Return [x, y] of the center of cell containing provided text 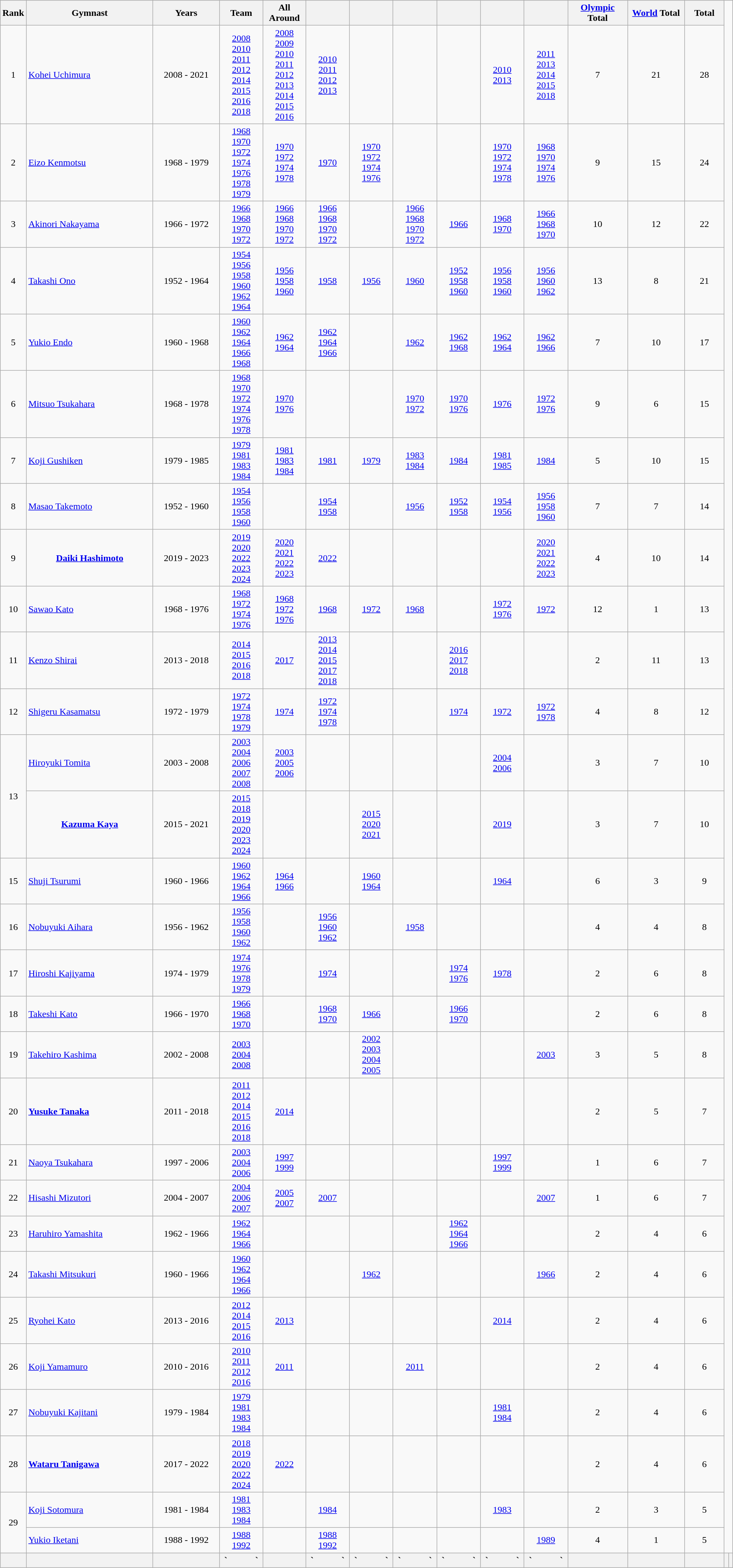
2003 2004 2006 2007 2008 [241, 763]
Eizo Kenmotsu [90, 162]
1956 1958 1960 1962 [241, 927]
1966 1970 [459, 1014]
Total [704, 13]
2003 2004 2006 [241, 1162]
Daiki Hashimoto [90, 558]
1968 1970 1974 1976 [546, 162]
1972 1978 [546, 711]
2015 2018 2019 2020 2023 2024 [241, 824]
Takehiro Kashima [90, 1055]
Kazuma Kaya [90, 824]
Koji Sotomura [90, 1510]
2019 - 2023 [186, 558]
All Around [284, 13]
2010 2013 [503, 75]
1968 - 1976 [186, 609]
Years [186, 13]
1968 1972 1974 1976 [241, 609]
2015 2020 2021 [371, 824]
2004 2006 [503, 763]
Hiroshi Kajiyama [90, 973]
1970 [328, 162]
1962 - 1966 [186, 1234]
Olympic Total [598, 13]
Koji Gushiken [90, 460]
1960 1964 [371, 881]
1968 1970 1972 1974 1976 1978 [241, 404]
1976 [503, 404]
1960 1962 1964 1966 1968 [241, 342]
Team [241, 13]
1981 - 1984 [186, 1510]
19 [13, 1055]
2013 - 2016 [186, 1320]
2017 [284, 660]
1997 - 2006 [186, 1162]
Haruhiro Yamashita [90, 1234]
1964 [503, 881]
Kohei Uchimura [90, 75]
2019 2020 2022 2023 2024 [241, 558]
1954 1956 [503, 507]
2018 2019 2020 2022 2024 [241, 1464]
2003 2004 2008 [241, 1055]
2002 2003 2004 2005 [371, 1055]
1968 - 1979 [186, 162]
Wataru Tanigawa [90, 1464]
Takeshi Kato [90, 1014]
1970 1972 [415, 404]
1968 - 1978 [186, 404]
1979 [371, 460]
29 [13, 1523]
1978 [503, 973]
2008 2010 2011 2012 2014 2015 2016 2018 [241, 75]
1952 1958 1960 [459, 281]
2003 2005 2006 [284, 763]
26 [13, 1367]
1974 1976 [459, 973]
1960 - 1968 [186, 342]
1979 - 1985 [186, 460]
1981 [328, 460]
2012 2014 2015 2016 [241, 1320]
1962 1968 [459, 342]
1954 1956 1958 1960 [241, 507]
1970 1972 1974 1976 [371, 162]
2014 2015 2016 2018 [241, 660]
2011 2013 2014 2015 2018 [546, 75]
2005 2007 [284, 1198]
2011 2012 2014 2015 2016 2018 [241, 1111]
1968 1972 1976 [284, 609]
1962 1966 [546, 342]
Shuji Tsurumi [90, 881]
Yukio Endo [90, 342]
2003 [546, 1055]
Mitsuo Tsukahara [90, 404]
2015 - 2021 [186, 824]
1983 [503, 1510]
Ryohei Kato [90, 1320]
16 [13, 927]
2010 - 2016 [186, 1367]
1974 1976 1978 1979 [241, 973]
1954 1958 [328, 507]
1972 1974 1978 1979 [241, 711]
Sawao Kato [90, 609]
2010 2011 2012 2013 [328, 75]
18 [13, 1014]
1988 - 1992 [186, 1541]
Nobuyuki Aihara [90, 927]
27 [13, 1412]
Koji Yamamuro [90, 1367]
1952 - 1960 [186, 507]
23 [13, 1234]
1968 1970 1972 1974 1976 1978 1979 [241, 162]
20 [13, 1111]
1972 1974 1978 [328, 711]
2010 2011 2012 2016 [241, 1367]
1956 - 1962 [186, 927]
2008 - 2021 [186, 75]
Shigeru Kasamatsu [90, 711]
2013 [284, 1320]
2004 - 2007 [186, 1198]
2017 - 2022 [186, 1464]
Yukio Iketani [90, 1541]
1972 - 1979 [186, 711]
25 [13, 1320]
2008 2009 2010 2011 2012 2013 2014 2015 2016 [284, 75]
1952 1958 [459, 507]
2003 - 2008 [186, 763]
Rank [13, 13]
1966 - 1972 [186, 224]
1974 - 1979 [186, 973]
Masao Takemoto [90, 507]
1981 1984 [503, 1412]
2013 2014 2015 2017 2018 [328, 660]
Akinori Nakayama [90, 224]
Yusuke Tanaka [90, 1111]
Gymnast [90, 13]
1964 1966 [284, 881]
1983 1984 [415, 460]
Nobuyuki Kajitani [90, 1412]
2016 2017 2018 [459, 660]
Hiroyuki Tomita [90, 763]
1979 - 1984 [186, 1412]
2013 - 2018 [186, 660]
1960 [415, 281]
1954 1956 1958 1960 1962 1964 [241, 281]
2004 2006 2007 [241, 1198]
Hisashi Mizutori [90, 1198]
1966 - 1970 [186, 1014]
World Total [656, 13]
Naoya Tsukahara [90, 1162]
1989 [546, 1541]
2002 - 2008 [186, 1055]
1952 - 1964 [186, 281]
1981 1985 [503, 460]
Takashi Ono [90, 281]
2019 [503, 824]
Takashi Mitsukuri [90, 1275]
Kenzo Shirai [90, 660]
2011 - 2018 [186, 1111]
